Pinpoint the cell where the given text exists, returning its (x, y) midpoint coordinate. 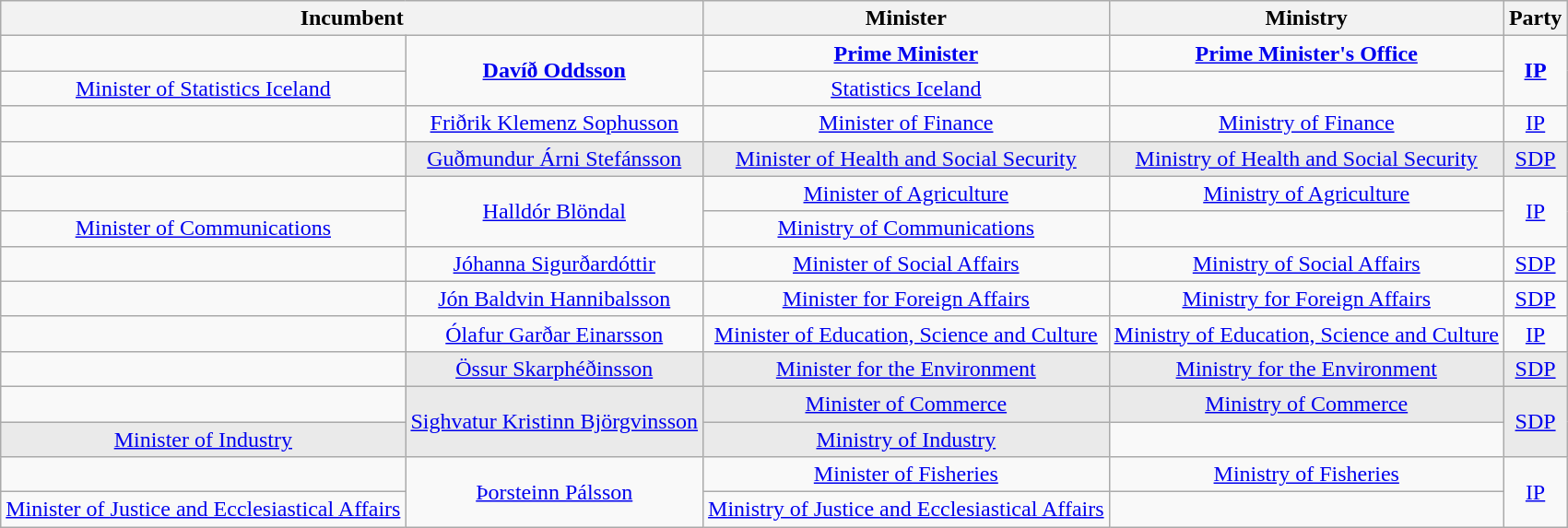
Ministry of Finance (1306, 123)
Ministry of Fisheries (1306, 475)
Ministry for the Environment (1306, 369)
Minister of Statistics Iceland (203, 88)
Minister (907, 18)
Minister of Justice and Ecclesiastical Affairs (203, 510)
Minister of Fisheries (907, 475)
Friðrik Klemenz Sophusson (555, 123)
Party (1535, 18)
Prime Minister (907, 53)
Guðmundur Árni Stefánsson (555, 158)
Davíð Oddsson (555, 71)
Ministry of Agriculture (1306, 194)
Minister of Education, Science and Culture (907, 334)
Minister for Foreign Affairs (907, 299)
Ministry of Commerce (1306, 404)
Halldór Blöndal (555, 211)
Minister of Communications (203, 229)
Prime Minister's Office (1306, 53)
Minister of Social Affairs (907, 264)
Ministry of Social Affairs (1306, 264)
Jóhanna Sigurðardóttir (555, 264)
Ministry of Communications (907, 229)
Ministry for Foreign Affairs (1306, 299)
Ministry of Health and Social Security (1306, 158)
Ministry of Justice and Ecclesiastical Affairs (907, 510)
Össur Skarphéðinsson (555, 369)
Minister of Industry (203, 440)
Ministry (1306, 18)
Minister for the Environment (907, 369)
Þorsteinn Pálsson (555, 492)
Incumbent (352, 18)
Ministry of Education, Science and Culture (1306, 334)
Ministry of Industry (907, 440)
Minister of Health and Social Security (907, 158)
Minister of Finance (907, 123)
Ólafur Garðar Einarsson (555, 334)
Jón Baldvin Hannibalsson (555, 299)
Minister of Commerce (907, 404)
Statistics Iceland (907, 88)
Minister of Agriculture (907, 194)
Sighvatur Kristinn Björgvinsson (555, 421)
